Return the [x, y] coordinate for the center point of the cell that contains the specified text.  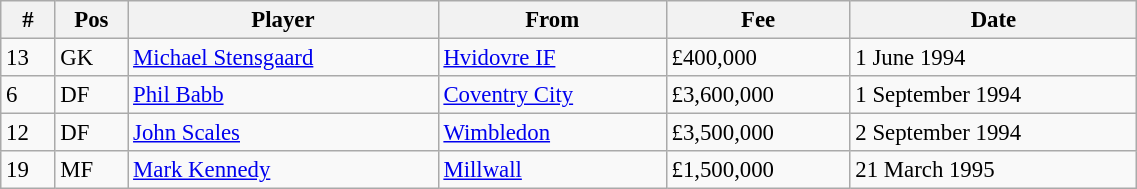
From [552, 20]
Player [283, 20]
Pos [92, 20]
1 June 1994 [994, 58]
Wimbledon [552, 133]
Millwall [552, 170]
Coventry City [552, 95]
Fee [758, 20]
13 [28, 58]
1 September 1994 [994, 95]
£3,600,000 [758, 95]
# [28, 20]
21 March 1995 [994, 170]
£1,500,000 [758, 170]
Hvidovre IF [552, 58]
19 [28, 170]
£3,500,000 [758, 133]
2 September 1994 [994, 133]
6 [28, 95]
John Scales [283, 133]
£400,000 [758, 58]
Michael Stensgaard [283, 58]
MF [92, 170]
12 [28, 133]
Date [994, 20]
Mark Kennedy [283, 170]
Phil Babb [283, 95]
GK [92, 58]
